Output the (X, Y) coordinate of the center of the cell containing the given text.  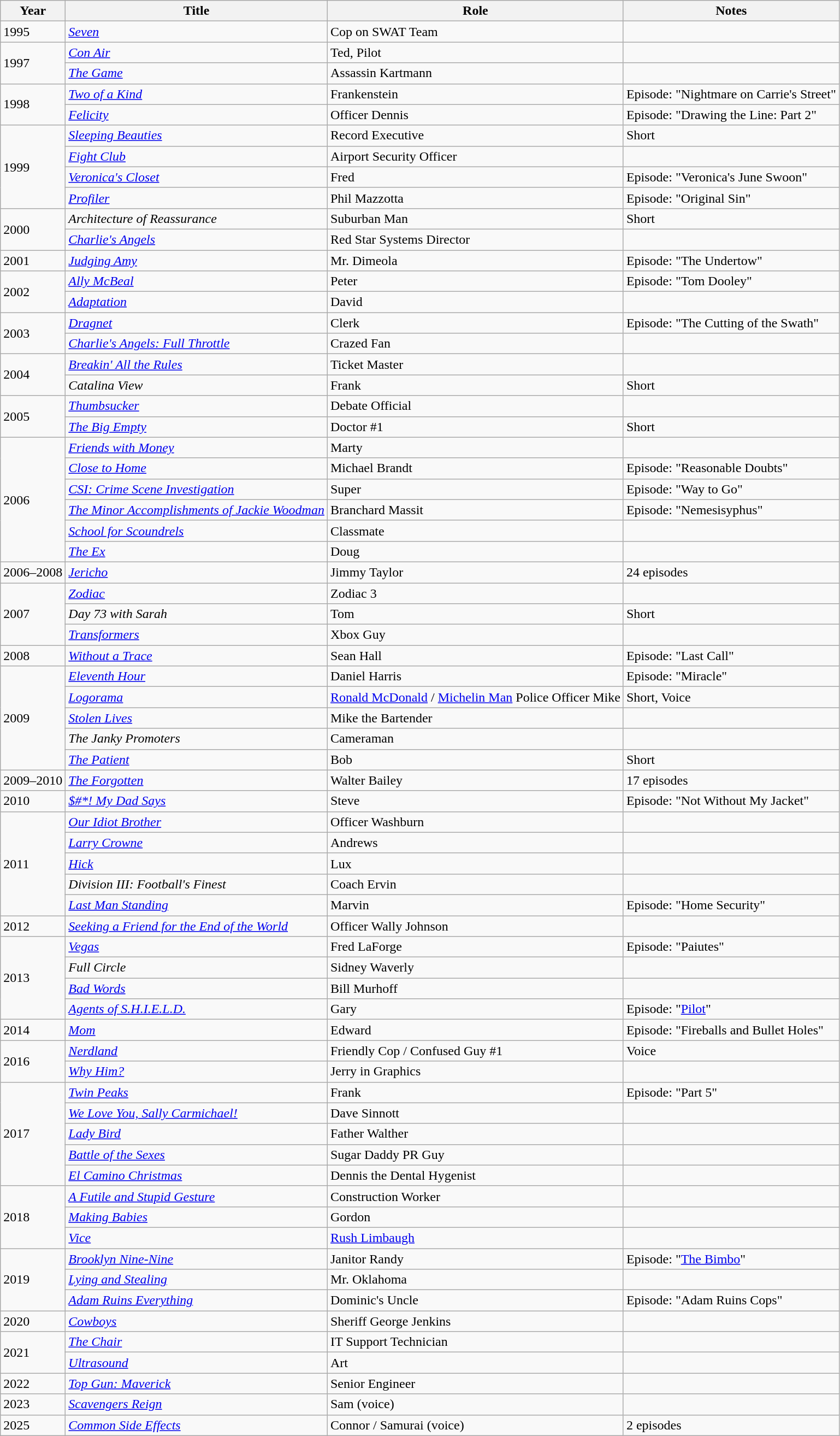
Doug (475, 551)
Episode: "Tom Dooley" (731, 281)
Notes (731, 11)
Episode: "Original Sin" (731, 198)
Title (197, 11)
Episode: "Reasonable Doubts" (731, 468)
CSI: Crime Scene Investigation (197, 489)
Role (475, 11)
Xbox Guy (475, 635)
2025 (33, 1425)
24 episodes (731, 572)
Officer Dennis (475, 115)
Two of a Kind (197, 94)
A Futile and Stupid Gesture (197, 1196)
Marvin (475, 905)
Battle of the Sexes (197, 1155)
Frankenstein (475, 94)
Felicity (197, 115)
The Big Empty (197, 427)
Ticket Master (475, 364)
2000 (33, 229)
Episode: "Part 5" (731, 1092)
Year (33, 11)
Veronica's Closet (197, 177)
17 episodes (731, 780)
Catalina View (197, 385)
Twin Peaks (197, 1092)
Vice (197, 1238)
Zodiac (197, 593)
Mr. Dimeola (475, 261)
The Ex (197, 551)
Episode: "Way to Go" (731, 489)
Doctor #1 (475, 427)
Our Idiot Brother (197, 822)
Voice (731, 1051)
Sean Hall (475, 656)
2002 (33, 292)
2018 (33, 1217)
2006 (33, 499)
Episode: "The Undertow" (731, 261)
Ultrasound (197, 1363)
Red Star Systems Director (475, 239)
2014 (33, 1030)
The Janky Promoters (197, 739)
Construction Worker (475, 1196)
2009–2010 (33, 780)
2001 (33, 261)
Episode: "Miracle" (731, 676)
Hick (197, 863)
Day 73 with Sarah (197, 614)
Friendly Cop / Confused Guy #1 (475, 1051)
Top Gun: Maverick (197, 1384)
Airport Security Officer (475, 156)
Episode: "The Bimbo" (731, 1258)
Fred (475, 177)
The Forgotten (197, 780)
Last Man Standing (197, 905)
Seeking a Friend for the End of the World (197, 926)
Logorama (197, 697)
Record Executive (475, 136)
Episode: "Pilot" (731, 1009)
Vegas (197, 947)
Mike the Bartender (475, 718)
Episode: "Last Call" (731, 656)
The Chair (197, 1342)
Edward (475, 1030)
Why Him? (197, 1072)
Short, Voice (731, 697)
Adam Ruins Everything (197, 1300)
2011 (33, 863)
Andrews (475, 843)
Lux (475, 863)
Lying and Stealing (197, 1280)
Common Side Effects (197, 1425)
2022 (33, 1384)
2012 (33, 926)
Gordon (475, 1217)
2009 (33, 718)
Dragnet (197, 323)
Episode: "Nemesisyphus" (731, 510)
Sidney Waverly (475, 968)
Jerry in Graphics (475, 1072)
Fred LaForge (475, 947)
Lady Bird (197, 1134)
2016 (33, 1061)
Tom (475, 614)
The Minor Accomplishments of Jackie Woodman (197, 510)
Art (475, 1363)
Architecture of Reassurance (197, 219)
1997 (33, 63)
Walter Bailey (475, 780)
Division III: Football's Finest (197, 884)
Branchard Massit (475, 510)
Officer Wally Johnson (475, 926)
Episode: "Home Security" (731, 905)
Episode: "Not Without My Jacket" (731, 801)
Steve (475, 801)
Dominic's Uncle (475, 1300)
Stolen Lives (197, 718)
Breakin' All the Rules (197, 364)
1999 (33, 167)
Jericho (197, 572)
Mr. Oklahoma (475, 1280)
Transformers (197, 635)
2010 (33, 801)
Close to Home (197, 468)
Ronald McDonald / Michelin Man Police Officer Mike (475, 697)
We Love You, Sally Carmichael! (197, 1113)
Episode: "Fireballs and Bullet Holes" (731, 1030)
2023 (33, 1404)
Crazed Fan (475, 344)
2003 (33, 333)
Connor / Samurai (voice) (475, 1425)
2006–2008 (33, 572)
Con Air (197, 52)
Mom (197, 1030)
2008 (33, 656)
Episode: "Paiutes" (731, 947)
2019 (33, 1279)
2004 (33, 375)
2005 (33, 416)
Senior Engineer (475, 1384)
Sleeping Beauties (197, 136)
Dave Sinnott (475, 1113)
Suburban Man (475, 219)
2020 (33, 1321)
Cop on SWAT Team (475, 32)
2007 (33, 614)
Sheriff George Jenkins (475, 1321)
Friends with Money (197, 448)
Fight Club (197, 156)
Episode: "Veronica's June Swoon" (731, 177)
Sam (voice) (475, 1404)
Cowboys (197, 1321)
Scavengers Reign (197, 1404)
Rush Limbaugh (475, 1238)
Jimmy Taylor (475, 572)
2 episodes (731, 1425)
2017 (33, 1134)
Janitor Randy (475, 1258)
1995 (33, 32)
Zodiac 3 (475, 593)
$#*! My Dad Says (197, 801)
Full Circle (197, 968)
Charlie's Angels (197, 239)
Father Walther (475, 1134)
Clerk (475, 323)
El Camino Christmas (197, 1175)
Bill Murhoff (475, 988)
David (475, 302)
Ted, Pilot (475, 52)
Episode: "The Cutting of the Swath" (731, 323)
The Game (197, 73)
Eleventh Hour (197, 676)
Thumbsucker (197, 406)
Brooklyn Nine-Nine (197, 1258)
Sugar Daddy PR Guy (475, 1155)
Daniel Harris (475, 676)
Classmate (475, 531)
Profiler (197, 198)
Ally McBeal (197, 281)
Agents of S.H.I.E.L.D. (197, 1009)
Debate Official (475, 406)
2013 (33, 978)
Gary (475, 1009)
The Patient (197, 760)
Larry Crowne (197, 843)
Episode: "Nightmare on Carrie's Street" (731, 94)
Super (475, 489)
Dennis the Dental Hygenist (475, 1175)
1998 (33, 104)
Making Babies (197, 1217)
Michael Brandt (475, 468)
Nerdland (197, 1051)
Judging Amy (197, 261)
Adaptation (197, 302)
Officer Washburn (475, 822)
Cameraman (475, 739)
Bad Words (197, 988)
IT Support Technician (475, 1342)
Episode: "Adam Ruins Cops" (731, 1300)
Charlie's Angels: Full Throttle (197, 344)
Bob (475, 760)
2021 (33, 1352)
Seven (197, 32)
Without a Trace (197, 656)
Phil Mazzotta (475, 198)
Episode: "Drawing the Line: Part 2" (731, 115)
Coach Ervin (475, 884)
Peter (475, 281)
Marty (475, 448)
Assassin Kartmann (475, 73)
School for Scoundrels (197, 531)
